Capture the cell that displays the provided text and extract its [X, Y] central coordinate. 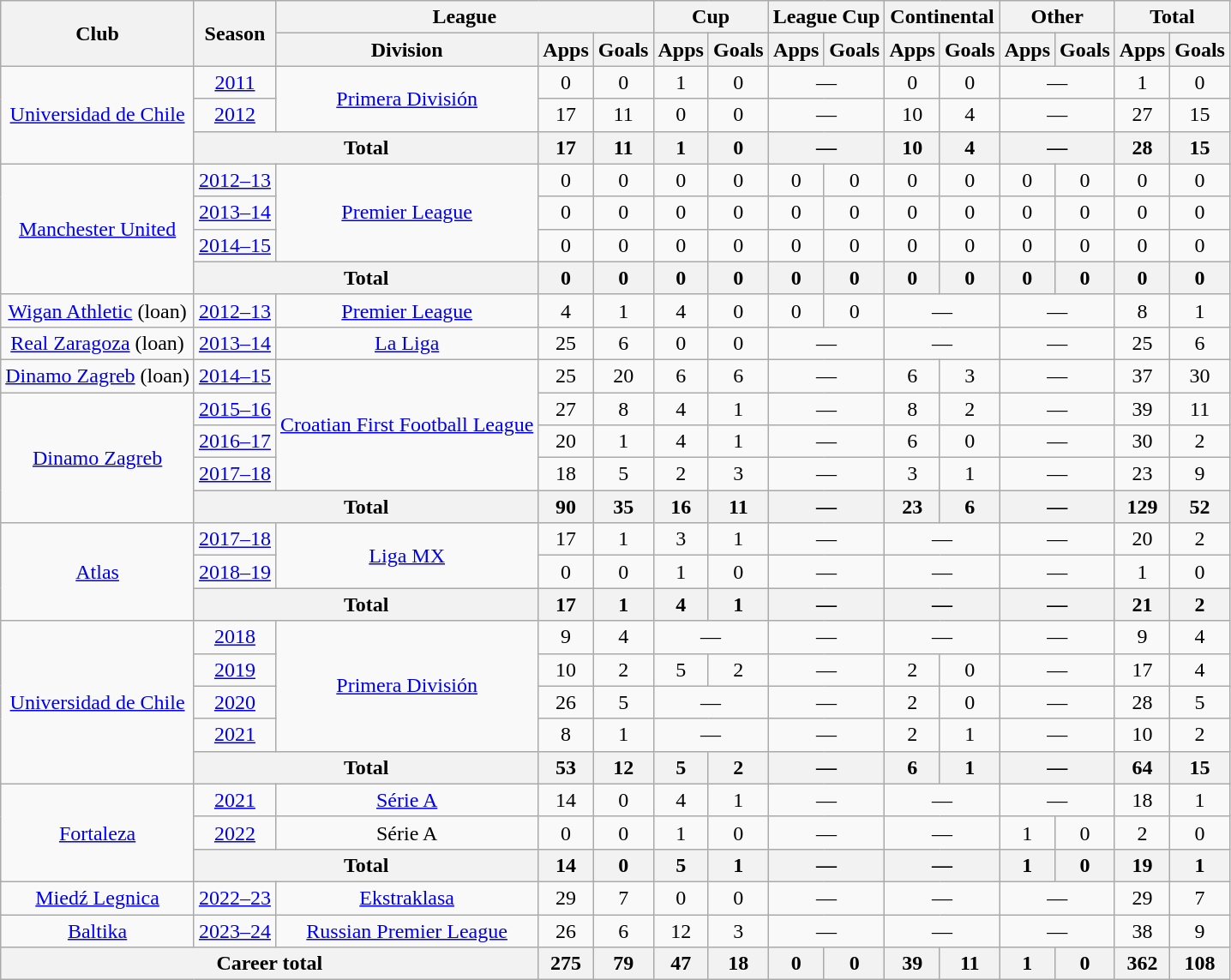
Croatian First Football League [406, 424]
79 [623, 964]
Russian Premier League [406, 930]
Season [235, 33]
Liga MX [406, 556]
2022–23 [235, 898]
Atlas [98, 572]
21 [1142, 604]
108 [1200, 964]
La Liga [406, 343]
Club [98, 33]
2011 [235, 82]
52 [1200, 507]
2022 [235, 833]
64 [1142, 767]
Other [1057, 17]
2020 [235, 702]
38 [1142, 930]
2018–19 [235, 572]
2023–24 [235, 930]
2015–16 [235, 409]
Ekstraklasa [406, 898]
Dinamo Zagreb (loan) [98, 376]
Career total [269, 964]
Real Zaragoza (loan) [98, 343]
362 [1142, 964]
Wigan Athletic (loan) [98, 310]
2019 [235, 670]
16 [681, 507]
53 [566, 767]
275 [566, 964]
129 [1142, 507]
Miedź Legnica [98, 898]
Manchester United [98, 229]
Fortaleza [98, 833]
Cup [711, 17]
47 [681, 964]
90 [566, 507]
35 [623, 507]
Division [406, 50]
37 [1142, 376]
2018 [235, 637]
2012 [235, 115]
League Cup [826, 17]
Baltika [98, 930]
Dinamo Zagreb [98, 458]
League [465, 17]
2016–17 [235, 442]
Continental [942, 17]
19 [1142, 865]
